Output the (X, Y) coordinate of the center of the cell containing the given text.  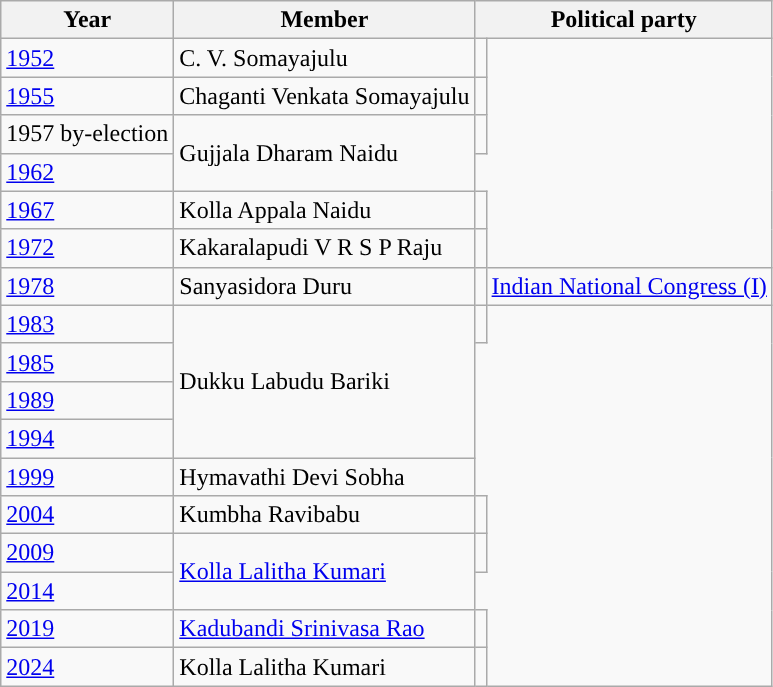
Sanyasidora Duru (324, 286)
2009 (88, 553)
Gujjala Dharam Naidu (324, 153)
1978 (88, 286)
Kakaralapudi V R S P Raju (324, 248)
Kadubandi Srinivasa Rao (324, 629)
2014 (88, 591)
1999 (88, 477)
Dukku Labudu Bariki (324, 381)
Hymavathi Devi Sobha (324, 477)
Chaganti Venkata Somayajulu (324, 96)
Year (88, 20)
1994 (88, 438)
Kolla Appala Naidu (324, 210)
1962 (88, 172)
1983 (88, 324)
2019 (88, 629)
C. V. Somayajulu (324, 58)
1952 (88, 58)
1955 (88, 96)
2024 (88, 667)
2004 (88, 515)
1967 (88, 210)
1972 (88, 248)
1989 (88, 400)
Member (324, 20)
Indian National Congress (I) (629, 286)
1985 (88, 362)
1957 by-election (88, 134)
Kumbha Ravibabu (324, 515)
Political party (624, 20)
